Pinpoint the cell where the given text exists, returning its [x, y] midpoint coordinate. 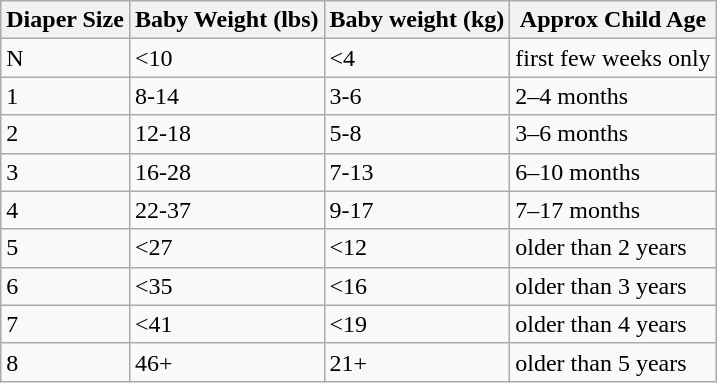
older than 5 years [613, 362]
<27 [226, 248]
Approx Child Age [613, 20]
2 [66, 134]
8 [66, 362]
7 [66, 324]
<4 [417, 58]
6 [66, 286]
5 [66, 248]
<41 [226, 324]
22-37 [226, 210]
3 [66, 172]
6–10 months [613, 172]
9-17 [417, 210]
2–4 months [613, 96]
7–17 months [613, 210]
<35 [226, 286]
8-14 [226, 96]
older than 3 years [613, 286]
3-6 [417, 96]
1 [66, 96]
7-13 [417, 172]
<10 [226, 58]
16-28 [226, 172]
N [66, 58]
46+ [226, 362]
<12 [417, 248]
Diaper Size [66, 20]
4 [66, 210]
Baby Weight (lbs) [226, 20]
21+ [417, 362]
12-18 [226, 134]
<19 [417, 324]
older than 2 years [613, 248]
older than 4 years [613, 324]
5-8 [417, 134]
Baby weight (kg) [417, 20]
3–6 months [613, 134]
<16 [417, 286]
first few weeks only [613, 58]
